From the cell containing the given text, extract its center point as [x, y] coordinate. 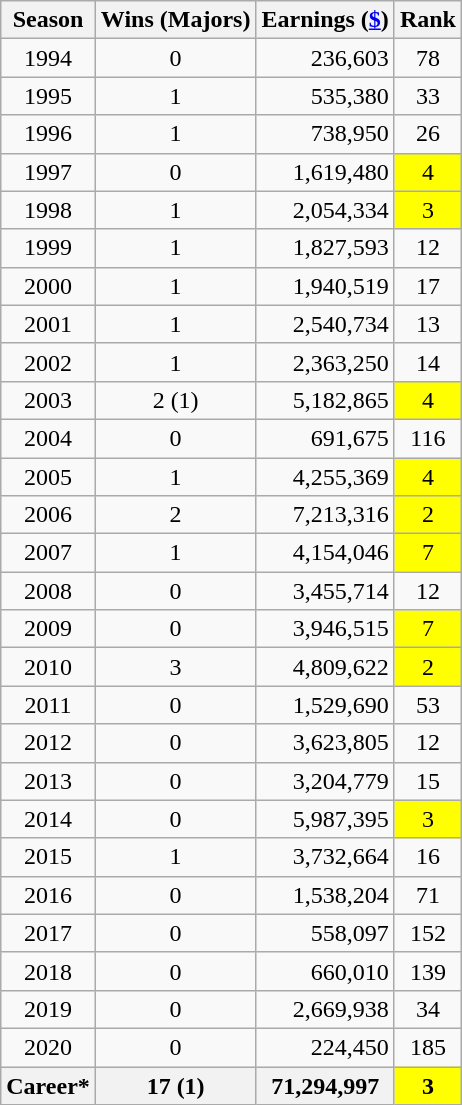
236,603 [325, 58]
3,732,664 [325, 857]
2016 [48, 895]
2004 [48, 438]
17 (1) [176, 1085]
139 [428, 971]
5,182,865 [325, 400]
2017 [48, 933]
3,204,779 [325, 781]
224,450 [325, 1047]
1,827,593 [325, 248]
738,950 [325, 134]
2003 [48, 400]
1,529,690 [325, 705]
26 [428, 134]
1998 [48, 210]
2008 [48, 591]
116 [428, 438]
2011 [48, 705]
Season [48, 20]
4,809,622 [325, 667]
2012 [48, 743]
2000 [48, 286]
53 [428, 705]
691,675 [325, 438]
2,363,250 [325, 362]
1995 [48, 96]
1997 [48, 172]
2013 [48, 781]
1,940,519 [325, 286]
2002 [48, 362]
15 [428, 781]
2,054,334 [325, 210]
152 [428, 933]
535,380 [325, 96]
2014 [48, 819]
Wins (Majors) [176, 20]
2,669,938 [325, 1009]
71,294,997 [325, 1085]
1,619,480 [325, 172]
1994 [48, 58]
2019 [48, 1009]
2001 [48, 324]
17 [428, 286]
33 [428, 96]
13 [428, 324]
71 [428, 895]
2015 [48, 857]
1999 [48, 248]
5,987,395 [325, 819]
14 [428, 362]
16 [428, 857]
3,946,515 [325, 629]
34 [428, 1009]
2009 [48, 629]
2 (1) [176, 400]
3,623,805 [325, 743]
Earnings ($) [325, 20]
2006 [48, 515]
3,455,714 [325, 591]
1996 [48, 134]
78 [428, 58]
2020 [48, 1047]
185 [428, 1047]
2018 [48, 971]
Career* [48, 1085]
2010 [48, 667]
2,540,734 [325, 324]
2007 [48, 553]
558,097 [325, 933]
4,154,046 [325, 553]
7,213,316 [325, 515]
2005 [48, 477]
1,538,204 [325, 895]
Rank [428, 20]
4,255,369 [325, 477]
660,010 [325, 971]
